Return [x, y] of the center of cell containing provided text 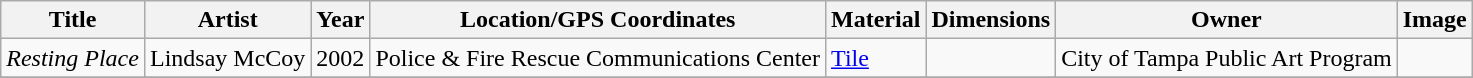
2002 [340, 58]
Owner [1227, 20]
Year [340, 20]
Image [1434, 20]
Dimensions [991, 20]
City of Tampa Public Art Program [1227, 58]
Resting Place [73, 58]
Location/GPS Coordinates [598, 20]
Artist [227, 20]
Police & Fire Rescue Communications Center [598, 58]
Title [73, 20]
Tile [876, 58]
Material [876, 20]
Lindsay McCoy [227, 58]
